Scan for the cell matching the given text and deliver its (x, y) coordinate at center. 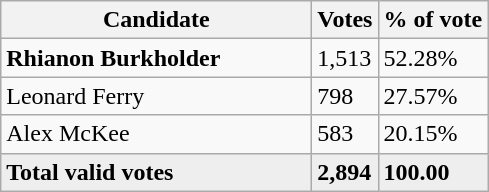
Rhianon Burkholder (156, 58)
2,894 (345, 172)
Leonard Ferry (156, 96)
Alex McKee (156, 134)
1,513 (345, 58)
Candidate (156, 20)
52.28% (433, 58)
Total valid votes (156, 172)
20.15% (433, 134)
798 (345, 96)
% of vote (433, 20)
Votes (345, 20)
583 (345, 134)
27.57% (433, 96)
100.00 (433, 172)
